Identify which cell holds the provided text, then report its (X, Y) central coordinate. 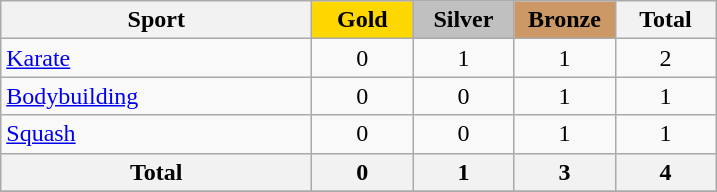
Silver (464, 20)
Sport (156, 20)
Squash (156, 134)
3 (564, 172)
Gold (362, 20)
Bodybuilding (156, 96)
Bronze (564, 20)
2 (666, 58)
4 (666, 172)
Karate (156, 58)
